Extract the (X, Y) coordinate from the center of the cell holding the provided text.  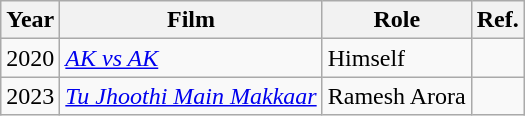
2020 (30, 58)
Ramesh Arora (396, 96)
Himself (396, 58)
Ref. (498, 20)
Film (191, 20)
2023 (30, 96)
Role (396, 20)
Year (30, 20)
Tu Jhoothi Main Makkaar (191, 96)
AK vs AK (191, 58)
